Output the (x, y) coordinate of the center of the cell containing the given text.  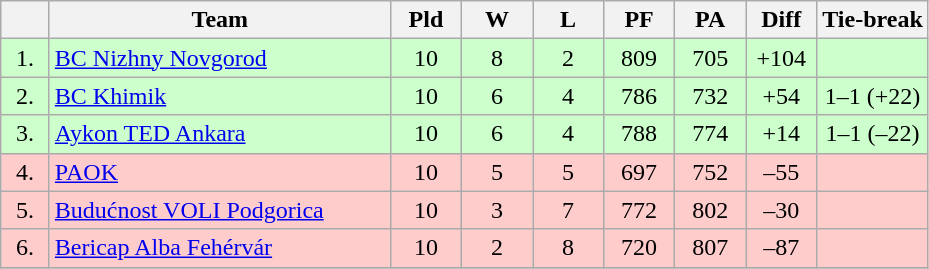
1–1 (–22) (873, 134)
Pld (426, 20)
Budućnost VOLI Podgorica (220, 210)
3 (496, 210)
–30 (782, 210)
5. (26, 210)
Tie-break (873, 20)
PF (640, 20)
+14 (782, 134)
807 (710, 248)
PAOK (220, 172)
786 (640, 96)
L (568, 20)
Diff (782, 20)
3. (26, 134)
Bericap Alba Fehérvár (220, 248)
6. (26, 248)
–55 (782, 172)
–87 (782, 248)
+54 (782, 96)
Aykon TED Ankara (220, 134)
720 (640, 248)
4. (26, 172)
PA (710, 20)
772 (640, 210)
7 (568, 210)
774 (710, 134)
788 (640, 134)
1–1 (+22) (873, 96)
752 (710, 172)
809 (640, 58)
W (496, 20)
BC Nizhny Novgorod (220, 58)
697 (640, 172)
1. (26, 58)
802 (710, 210)
+104 (782, 58)
705 (710, 58)
Team (220, 20)
BC Khimik (220, 96)
732 (710, 96)
2. (26, 96)
